Pinpoint the cell where the given text exists, returning its (X, Y) midpoint coordinate. 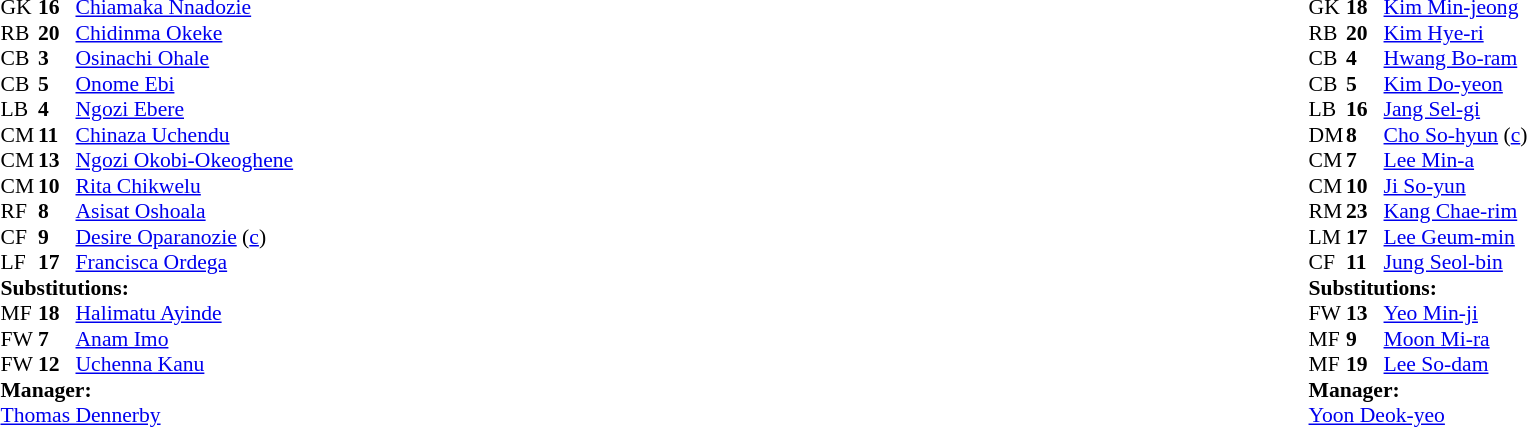
Anam Imo (185, 339)
RM (1328, 211)
23 (1365, 211)
Substitutions: (146, 288)
Manager: (146, 390)
Onome Ebi (185, 84)
Francisca Ordega (185, 263)
Ngozi Okobi-Okeoghene (185, 161)
Asisat Oshoala (185, 211)
Rita Chikwelu (185, 186)
Osinachi Ohale (185, 59)
Desire Oparanozie (c) (185, 237)
LF (19, 263)
18 (57, 313)
3 (57, 59)
Chinaza Uchendu (185, 135)
Halimatu Ayinde (185, 313)
Chidinma Okeke (185, 33)
LM (1328, 237)
12 (57, 365)
Uchenna Kanu (185, 365)
16 (1365, 109)
Ngozi Ebere (185, 109)
RF (19, 211)
DM (1328, 135)
19 (1365, 365)
